Locate the cell with the specified text and output its [x, y] center coordinate. 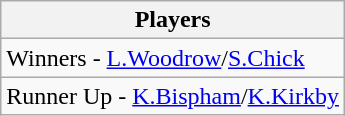
Runner Up - K.Bispham/K.Kirkby [173, 96]
Winners - L.Woodrow/S.Chick [173, 58]
Players [173, 20]
